Locate the cell with the specified text and output its [X, Y] center coordinate. 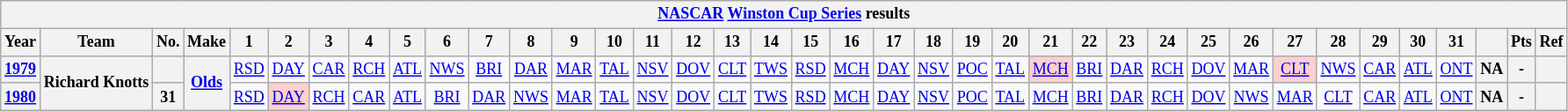
20 [1010, 42]
1 [249, 42]
1979 [21, 69]
29 [1380, 42]
28 [1338, 42]
No. [169, 42]
Make [207, 42]
18 [933, 42]
11 [652, 42]
19 [972, 42]
13 [733, 42]
10 [614, 42]
Olds [207, 83]
7 [489, 42]
1980 [21, 97]
4 [369, 42]
Team [96, 42]
26 [1252, 42]
22 [1090, 42]
27 [1295, 42]
17 [894, 42]
14 [772, 42]
Pts [1522, 42]
Year [21, 42]
9 [574, 42]
15 [810, 42]
Richard Knotts [96, 83]
NASCAR Winston Cup Series results [784, 14]
16 [852, 42]
6 [446, 42]
2 [288, 42]
Ref [1551, 42]
21 [1050, 42]
8 [531, 42]
3 [329, 42]
24 [1167, 42]
23 [1127, 42]
5 [408, 42]
30 [1419, 42]
25 [1209, 42]
12 [693, 42]
